Search for the cell housing the specified text and yield its [X, Y] center coordinate. 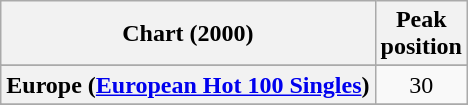
30 [421, 85]
Chart (2000) [188, 34]
Peakposition [421, 34]
Europe (European Hot 100 Singles) [188, 85]
